Pinpoint the cell where the given text exists, returning its [X, Y] midpoint coordinate. 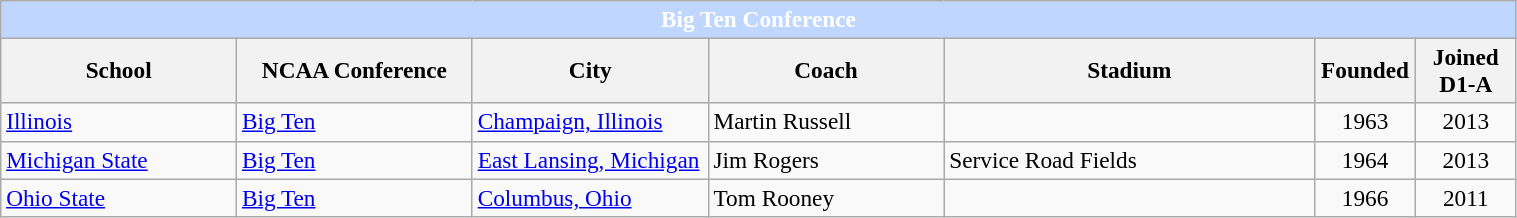
City [590, 70]
Stadium [1130, 70]
East Lansing, Michigan [590, 160]
Joined D1-A [1466, 70]
Illinois [119, 122]
Coach [826, 70]
1963 [1366, 122]
Service Road Fields [1130, 160]
2011 [1466, 197]
NCAA Conference [355, 70]
Tom Rooney [826, 197]
Founded [1366, 70]
Champaign, Illinois [590, 122]
Jim Rogers [826, 160]
1966 [1366, 197]
1964 [1366, 160]
Martin Russell [826, 122]
Columbus, Ohio [590, 197]
Ohio State [119, 197]
School [119, 70]
Michigan State [119, 160]
Big Ten Conference [758, 19]
